Find where the given text appears and provide that cell's center as (x, y) coordinate. 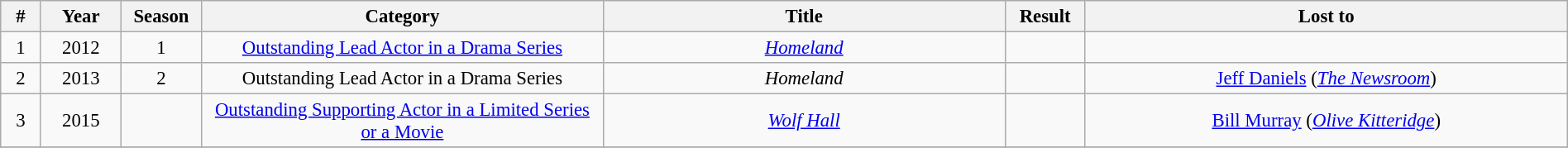
# (22, 17)
Outstanding Supporting Actor in a Limited Series or a Movie (403, 121)
Result (1045, 17)
Jeff Daniels (The Newsroom) (1327, 79)
Season (160, 17)
2015 (81, 121)
Category (403, 17)
Title (804, 17)
3 (22, 121)
Bill Murray (Olive Kitteridge) (1327, 121)
2012 (81, 48)
2013 (81, 79)
Lost to (1327, 17)
Wolf Hall (804, 121)
Year (81, 17)
